Output the [x, y] coordinate of the center of the cell containing the given text.  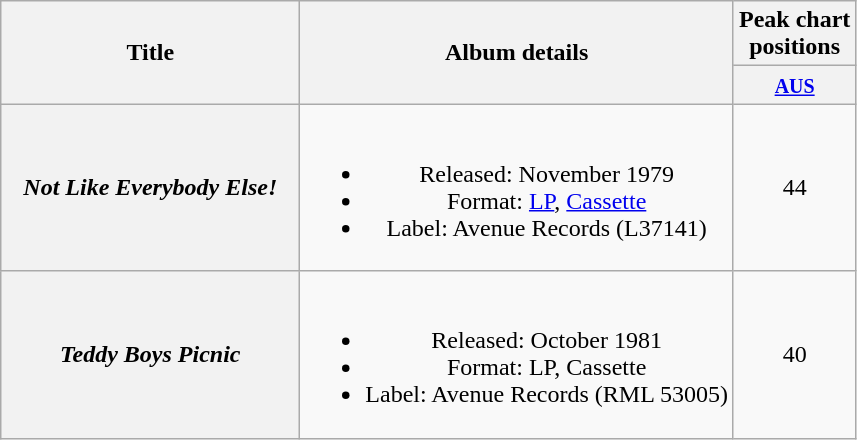
40 [794, 354]
Peak chartpositions [794, 34]
Released: November 1979Format: LP, CassetteLabel: Avenue Records (L37141) [517, 188]
Teddy Boys Picnic [150, 354]
Released: October 1981Format: LP, CassetteLabel: Avenue Records (RML 53005) [517, 354]
44 [794, 188]
Not Like Everybody Else! [150, 188]
AUS [794, 85]
Album details [517, 52]
Title [150, 52]
